Locate the cell with the specified text and output its (x, y) center coordinate. 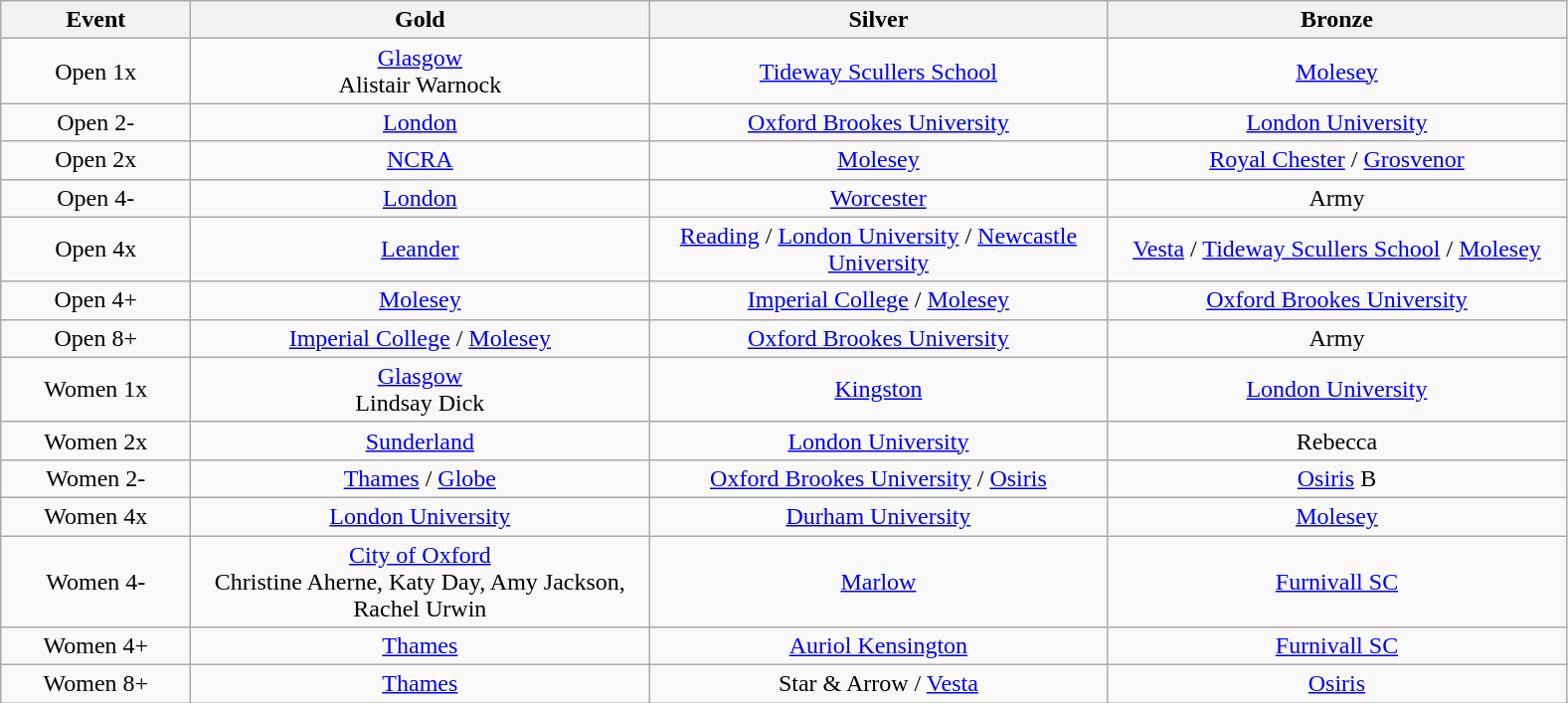
Open 4- (95, 198)
Oxford Brookes University / Osiris (879, 478)
Women 4- (95, 581)
Women 8+ (95, 684)
Star & Arrow / Vesta (879, 684)
Osiris (1336, 684)
Reading / London University / Newcastle University (879, 249)
Osiris B (1336, 478)
Marlow (879, 581)
Open 2x (95, 160)
Women 1x (95, 390)
Durham University (879, 516)
GlasgowLindsay Dick (420, 390)
Silver (879, 20)
NCRA (420, 160)
Open 2- (95, 122)
Tideway Scullers School (879, 72)
Gold (420, 20)
Auriol Kensington (879, 646)
Bronze (1336, 20)
Women 2- (95, 478)
Glasgow Alistair Warnock (420, 72)
Leander (420, 249)
Rebecca (1336, 440)
Women 4x (95, 516)
Open 4+ (95, 300)
Royal Chester / Grosvenor (1336, 160)
Vesta / Tideway Scullers School / Molesey (1336, 249)
Women 4+ (95, 646)
Kingston (879, 390)
Sunderland (420, 440)
City of OxfordChristine Aherne, Katy Day, Amy Jackson, Rachel Urwin (420, 581)
Open 8+ (95, 338)
Worcester (879, 198)
Event (95, 20)
Open 4x (95, 249)
Open 1x (95, 72)
Women 2x (95, 440)
Thames / Globe (420, 478)
